Locate the cell with the specified text and output its [X, Y] center coordinate. 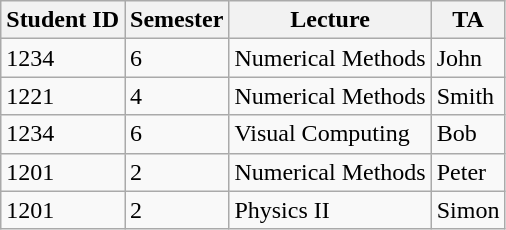
Simon [468, 210]
John [468, 58]
Bob [468, 134]
4 [177, 96]
Student ID [63, 20]
Physics II [330, 210]
Lecture [330, 20]
Peter [468, 172]
1221 [63, 96]
Semester [177, 20]
Smith [468, 96]
Visual Computing [330, 134]
TA [468, 20]
